Locate the cell with the specified text and output its [x, y] center coordinate. 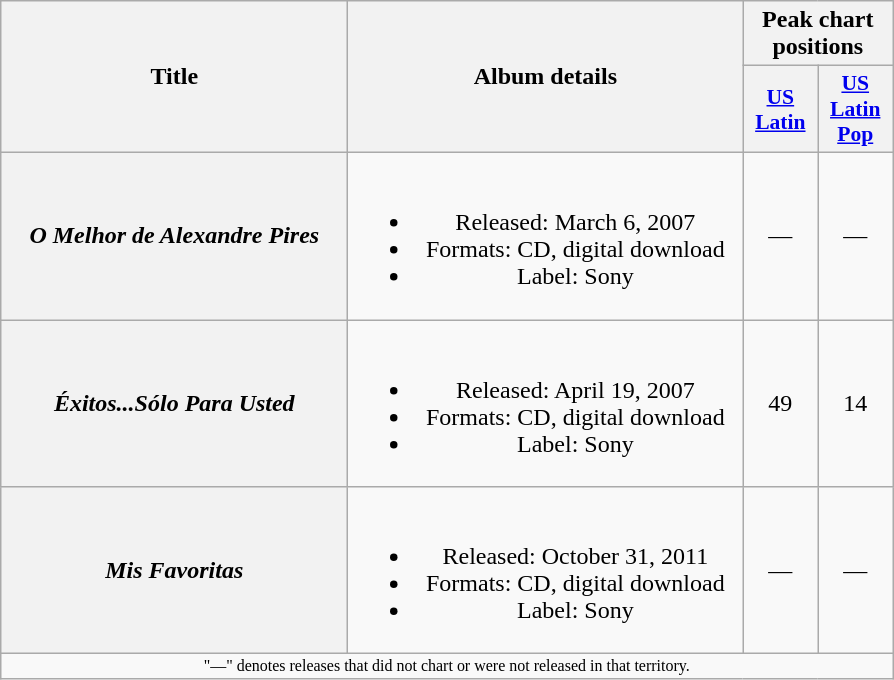
Released: April 19, 2007Formats: CD, digital downloadLabel: Sony [546, 404]
Title [174, 77]
Album details [546, 77]
Released: October 31, 2011Formats: CD, digital downloadLabel: Sony [546, 570]
USLatin [780, 110]
Mis Favoritas [174, 570]
Peak chart positions [818, 34]
14 [856, 404]
USLatinPop [856, 110]
Released: March 6, 2007Formats: CD, digital downloadLabel: Sony [546, 236]
Éxitos...Sólo Para Usted [174, 404]
"—" denotes releases that did not chart or were not released in that territory. [447, 666]
49 [780, 404]
O Melhor de Alexandre Pires [174, 236]
